Search for the cell housing the specified text and yield its (X, Y) center coordinate. 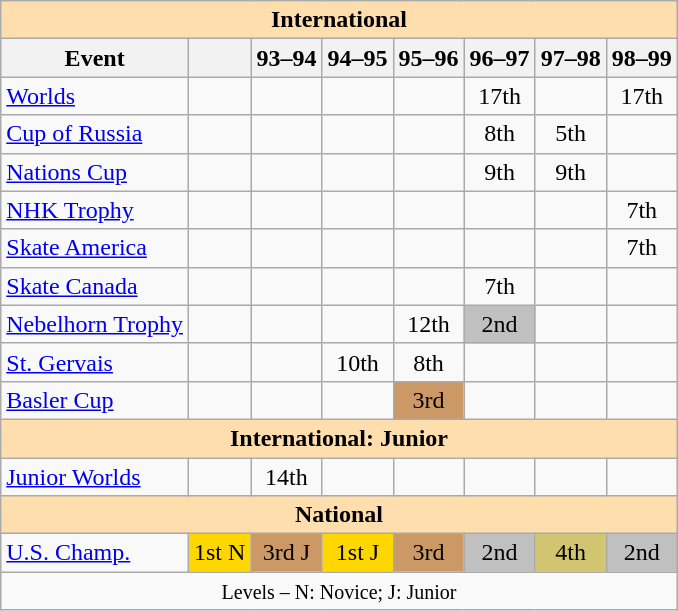
Basler Cup (95, 400)
4th (570, 553)
96–97 (500, 58)
Skate America (95, 248)
97–98 (570, 58)
NHK Trophy (95, 210)
Cup of Russia (95, 134)
5th (570, 134)
Nations Cup (95, 172)
94–95 (358, 58)
Worlds (95, 96)
Levels – N: Novice; J: Junior (340, 591)
National (340, 515)
93–94 (286, 58)
14th (286, 477)
10th (358, 362)
Event (95, 58)
98–99 (642, 58)
12th (428, 324)
St. Gervais (95, 362)
Nebelhorn Trophy (95, 324)
International (340, 20)
Skate Canada (95, 286)
U.S. Champ. (95, 553)
1st N (219, 553)
3rd J (286, 553)
1st J (358, 553)
95–96 (428, 58)
International: Junior (340, 438)
Junior Worlds (95, 477)
